Capture the cell that displays the provided text and extract its [x, y] central coordinate. 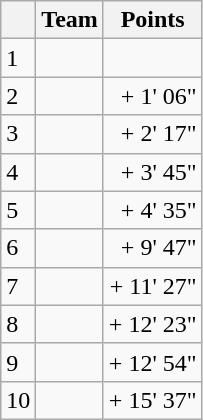
+ 15' 37" [152, 400]
9 [18, 362]
1 [18, 58]
4 [18, 172]
7 [18, 286]
+ 2' 17" [152, 134]
+ 12' 54" [152, 362]
8 [18, 324]
+ 11' 27" [152, 286]
3 [18, 134]
+ 3' 45" [152, 172]
6 [18, 248]
Team [70, 20]
2 [18, 96]
Points [152, 20]
5 [18, 210]
+ 9' 47" [152, 248]
+ 12' 23" [152, 324]
+ 1' 06" [152, 96]
10 [18, 400]
+ 4' 35" [152, 210]
